Locate the cell with the specified text and output its [x, y] center coordinate. 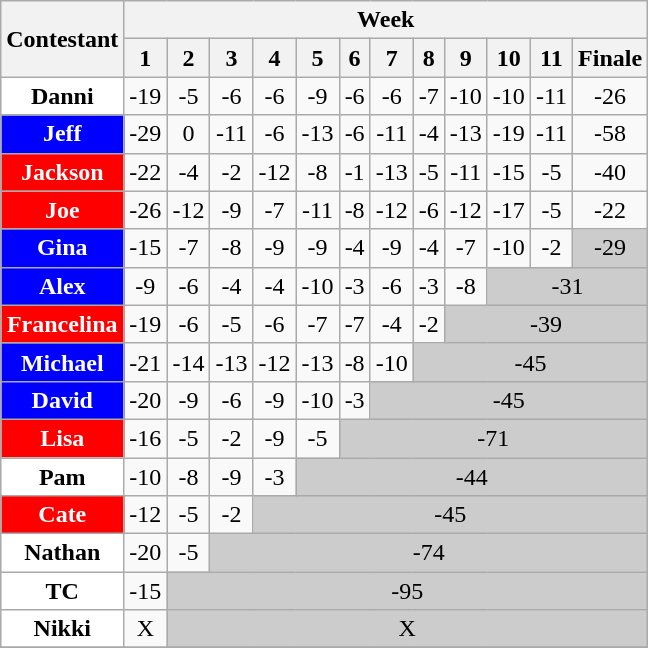
Joe [62, 210]
Finale [610, 58]
5 [318, 58]
Cate [62, 515]
Gina [62, 248]
Francelina [62, 324]
-14 [188, 362]
11 [551, 58]
-39 [546, 324]
Jackson [62, 172]
Michael [62, 362]
2 [188, 58]
Lisa [62, 438]
-17 [508, 210]
-31 [567, 286]
David [62, 400]
-74 [429, 553]
-58 [610, 134]
10 [508, 58]
-95 [408, 591]
3 [232, 58]
8 [428, 58]
Nathan [62, 553]
-71 [494, 438]
-40 [610, 172]
Alex [62, 286]
-1 [354, 172]
4 [274, 58]
Week [386, 20]
6 [354, 58]
TC [62, 591]
Contestant [62, 39]
0 [188, 134]
Nikki [62, 629]
Danni [62, 96]
-21 [146, 362]
7 [392, 58]
Pam [62, 477]
9 [466, 58]
-44 [472, 477]
1 [146, 58]
Jeff [62, 134]
-16 [146, 438]
